Output the (x, y) coordinate of the center of the cell containing the given text.  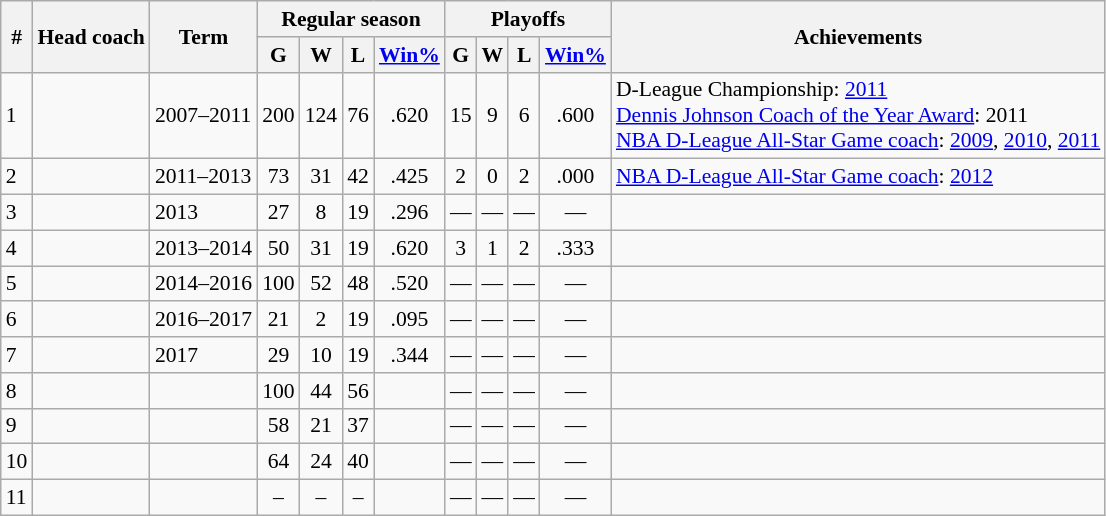
.600 (576, 116)
.000 (576, 177)
40 (358, 462)
50 (278, 248)
Head coach (90, 36)
58 (278, 426)
.520 (410, 284)
64 (278, 462)
Regular season (351, 19)
2014–2016 (204, 284)
2016–2017 (204, 320)
.095 (410, 320)
# (17, 36)
52 (322, 284)
2013 (204, 213)
11 (17, 498)
48 (358, 284)
.333 (576, 248)
56 (358, 391)
44 (322, 391)
24 (322, 462)
29 (278, 355)
37 (358, 426)
42 (358, 177)
0 (493, 177)
200 (278, 116)
.425 (410, 177)
2017 (204, 355)
Achievements (858, 36)
2011–2013 (204, 177)
Playoffs (528, 19)
124 (322, 116)
2013–2014 (204, 248)
D-League Championship: 2011Dennis Johnson Coach of the Year Award: 2011NBA D-League All-Star Game coach: 2009, 2010, 2011 (858, 116)
.344 (410, 355)
27 (278, 213)
4 (17, 248)
76 (358, 116)
.296 (410, 213)
Term (204, 36)
2007–2011 (204, 116)
15 (461, 116)
7 (17, 355)
NBA D-League All-Star Game coach: 2012 (858, 177)
73 (278, 177)
5 (17, 284)
